From the cell containing the given text, extract its center point as [X, Y] coordinate. 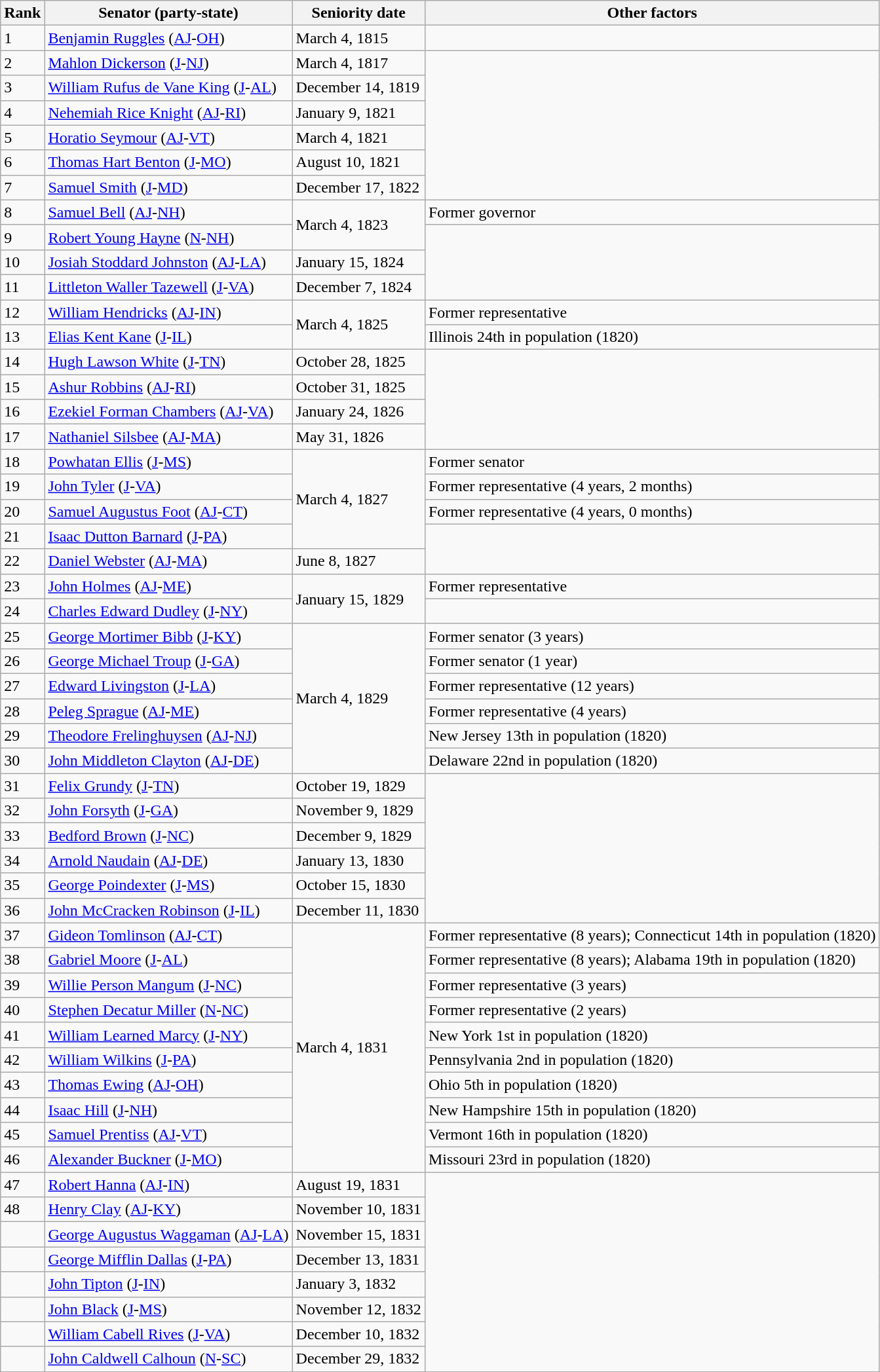
Nathaniel Silsbee (AJ-MA) [168, 437]
11 [22, 287]
Samuel Prentiss (AJ-VT) [168, 1135]
March 4, 1825 [358, 325]
Edward Livingston (J-LA) [168, 686]
October 28, 1825 [358, 362]
John Tyler (J-VA) [168, 487]
45 [22, 1135]
7 [22, 187]
Samuel Augustus Foot (AJ-CT) [168, 511]
Former representative (3 years) [652, 985]
Powhatan Ellis (J-MS) [168, 462]
Theodore Frelinghuysen (AJ-NJ) [168, 736]
Former representative (4 years, 2 months) [652, 487]
George Mortimer Bibb (J-KY) [168, 636]
John Black (J-MS) [168, 1309]
8 [22, 212]
12 [22, 312]
March 4, 1815 [358, 38]
August 19, 1831 [358, 1185]
33 [22, 836]
December 29, 1832 [358, 1359]
24 [22, 611]
January 13, 1830 [358, 861]
17 [22, 437]
Samuel Smith (J-MD) [168, 187]
Former representative (12 years) [652, 686]
John Tipton (J-IN) [168, 1284]
Horatio Seymour (AJ-VT) [168, 138]
34 [22, 861]
31 [22, 786]
Robert Young Hayne (N-NH) [168, 237]
John Holmes (AJ-ME) [168, 586]
Bedford Brown (J-NC) [168, 836]
March 4, 1827 [358, 499]
29 [22, 736]
Gabriel Moore (J-AL) [168, 960]
New Jersey 13th in population (1820) [652, 736]
Former senator (3 years) [652, 636]
2 [22, 63]
10 [22, 262]
Former senator (1 year) [652, 661]
5 [22, 138]
Thomas Hart Benton (J-MO) [168, 162]
October 31, 1825 [358, 387]
48 [22, 1210]
16 [22, 412]
Benjamin Ruggles (AJ-OH) [168, 38]
George Poindexter (J-MS) [168, 885]
Arnold Naudain (AJ-DE) [168, 861]
Peleg Sprague (AJ-ME) [168, 711]
December 14, 1819 [358, 88]
39 [22, 985]
41 [22, 1035]
Stephen Decatur Miller (N-NC) [168, 1010]
28 [22, 711]
January 15, 1829 [358, 599]
December 7, 1824 [358, 287]
Mahlon Dickerson (J-NJ) [168, 63]
Senator (party-state) [168, 13]
George Augustus Waggaman (AJ-LA) [168, 1234]
Elias Kent Kane (J-IL) [168, 337]
27 [22, 686]
Littleton Waller Tazewell (J-VA) [168, 287]
25 [22, 636]
John Caldwell Calhoun (N-SC) [168, 1359]
December 13, 1831 [358, 1259]
Henry Clay (AJ-KY) [168, 1210]
15 [22, 387]
32 [22, 811]
21 [22, 536]
Isaac Dutton Barnard (J-PA) [168, 536]
Former senator [652, 462]
Robert Hanna (AJ-IN) [168, 1185]
38 [22, 960]
December 9, 1829 [358, 836]
4 [22, 113]
Gideon Tomlinson (AJ-CT) [168, 935]
John McCracken Robinson (J-IL) [168, 910]
New Hampshire 15th in population (1820) [652, 1110]
December 17, 1822 [358, 187]
Isaac Hill (J-NH) [168, 1110]
Samuel Bell (AJ-NH) [168, 212]
March 4, 1821 [358, 138]
January 3, 1832 [358, 1284]
30 [22, 761]
August 10, 1821 [358, 162]
Rank [22, 13]
Felix Grundy (J-TN) [168, 786]
35 [22, 885]
20 [22, 511]
William Rufus de Vane King (J-AL) [168, 88]
George Michael Troup (J-GA) [168, 661]
Former representative (2 years) [652, 1010]
1 [22, 38]
42 [22, 1060]
Former representative (4 years, 0 months) [652, 511]
Illinois 24th in population (1820) [652, 337]
Former representative (8 years); Connecticut 14th in population (1820) [652, 935]
26 [22, 661]
January 15, 1824 [358, 262]
Willie Person Mangum (J-NC) [168, 985]
William Hendricks (AJ-IN) [168, 312]
Josiah Stoddard Johnston (AJ-LA) [168, 262]
January 9, 1821 [358, 113]
6 [22, 162]
19 [22, 487]
Delaware 22nd in population (1820) [652, 761]
22 [22, 561]
Thomas Ewing (AJ-OH) [168, 1085]
William Wilkins (J-PA) [168, 1060]
Other factors [652, 13]
23 [22, 586]
December 10, 1832 [358, 1334]
William Learned Marcy (J-NY) [168, 1035]
November 9, 1829 [358, 811]
43 [22, 1085]
14 [22, 362]
William Cabell Rives (J-VA) [168, 1334]
June 8, 1827 [358, 561]
36 [22, 910]
18 [22, 462]
March 4, 1829 [358, 698]
44 [22, 1110]
January 24, 1826 [358, 412]
Ashur Robbins (AJ-RI) [168, 387]
May 31, 1826 [358, 437]
March 4, 1831 [358, 1048]
37 [22, 935]
Vermont 16th in population (1820) [652, 1135]
47 [22, 1185]
March 4, 1823 [358, 225]
9 [22, 237]
Nehemiah Rice Knight (AJ-RI) [168, 113]
October 15, 1830 [358, 885]
Former representative (8 years); Alabama 19th in population (1820) [652, 960]
March 4, 1817 [358, 63]
November 10, 1831 [358, 1210]
Former governor [652, 212]
December 11, 1830 [358, 910]
40 [22, 1010]
Daniel Webster (AJ-MA) [168, 561]
Seniority date [358, 13]
John Middleton Clayton (AJ-DE) [168, 761]
Ezekiel Forman Chambers (AJ-VA) [168, 412]
November 15, 1831 [358, 1234]
John Forsyth (J-GA) [168, 811]
Hugh Lawson White (J-TN) [168, 362]
Ohio 5th in population (1820) [652, 1085]
3 [22, 88]
Charles Edward Dudley (J-NY) [168, 611]
Pennsylvania 2nd in population (1820) [652, 1060]
Alexander Buckner (J-MO) [168, 1160]
George Mifflin Dallas (J-PA) [168, 1259]
13 [22, 337]
46 [22, 1160]
New York 1st in population (1820) [652, 1035]
Missouri 23rd in population (1820) [652, 1160]
November 12, 1832 [358, 1309]
Former representative (4 years) [652, 711]
October 19, 1829 [358, 786]
